Locate the cell with the specified text and output its [X, Y] center coordinate. 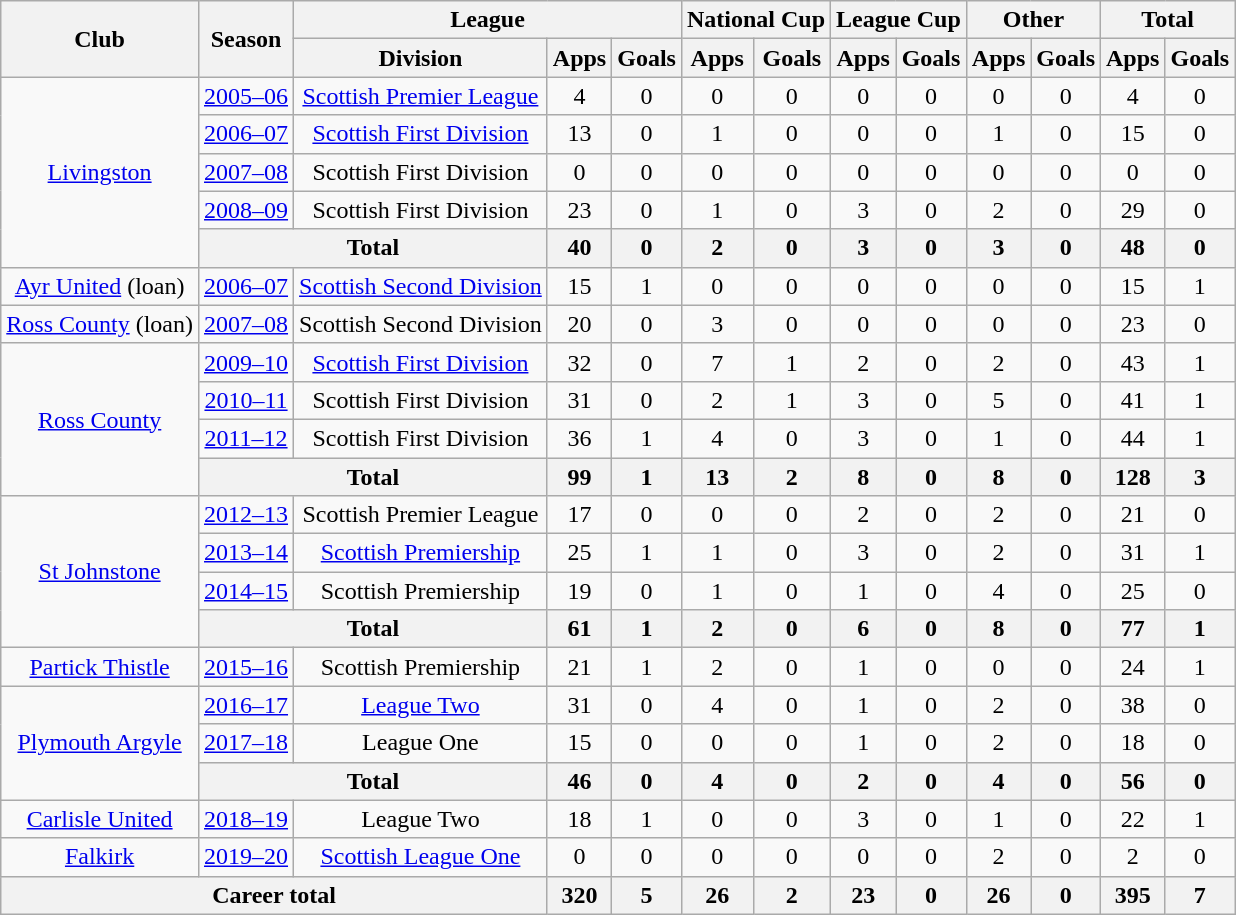
Falkirk [100, 857]
17 [579, 515]
2005–06 [246, 96]
77 [1133, 629]
League Cup [899, 20]
Livingston [100, 172]
2012–13 [246, 515]
24 [1133, 667]
44 [1133, 438]
48 [1133, 248]
99 [579, 477]
38 [1133, 705]
128 [1133, 477]
St Johnstone [100, 572]
Other [1033, 20]
Scottish League One [421, 857]
40 [579, 248]
2018–19 [246, 819]
29 [1133, 210]
2013–14 [246, 553]
41 [1133, 400]
32 [579, 362]
Club [100, 39]
2008–09 [246, 210]
19 [579, 591]
Ayr United (loan) [100, 286]
320 [579, 895]
2009–10 [246, 362]
2014–15 [246, 591]
Season [246, 39]
20 [579, 324]
2016–17 [246, 705]
Career total [274, 895]
2011–12 [246, 438]
56 [1133, 781]
Carlisle United [100, 819]
395 [1133, 895]
6 [864, 629]
Ross County [100, 419]
League [488, 20]
Plymouth Argyle [100, 743]
61 [579, 629]
Division [421, 58]
National Cup [756, 20]
46 [579, 781]
Ross County (loan) [100, 324]
2017–18 [246, 743]
2010–11 [246, 400]
43 [1133, 362]
22 [1133, 819]
League One [421, 743]
2019–20 [246, 857]
36 [579, 438]
Partick Thistle [100, 667]
2015–16 [246, 667]
